Capture the cell that displays the provided text and extract its (x, y) central coordinate. 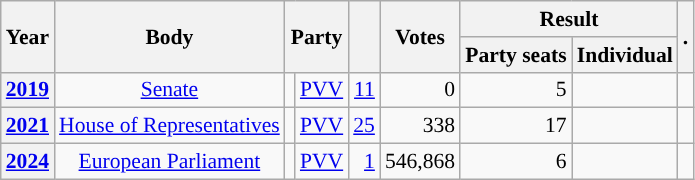
1 (364, 162)
17 (516, 126)
Result (569, 19)
5 (516, 90)
2019 (28, 90)
2024 (28, 162)
0 (420, 90)
Individual (625, 55)
11 (364, 90)
546,868 (420, 162)
European Parliament (170, 162)
Party seats (516, 55)
Votes (420, 36)
Party (316, 36)
6 (516, 162)
Senate (170, 90)
Body (170, 36)
Year (28, 36)
. (686, 36)
House of Representatives (170, 126)
2021 (28, 126)
25 (364, 126)
338 (420, 126)
